Return the (X, Y) coordinate for the center point of the cell that contains the specified text.  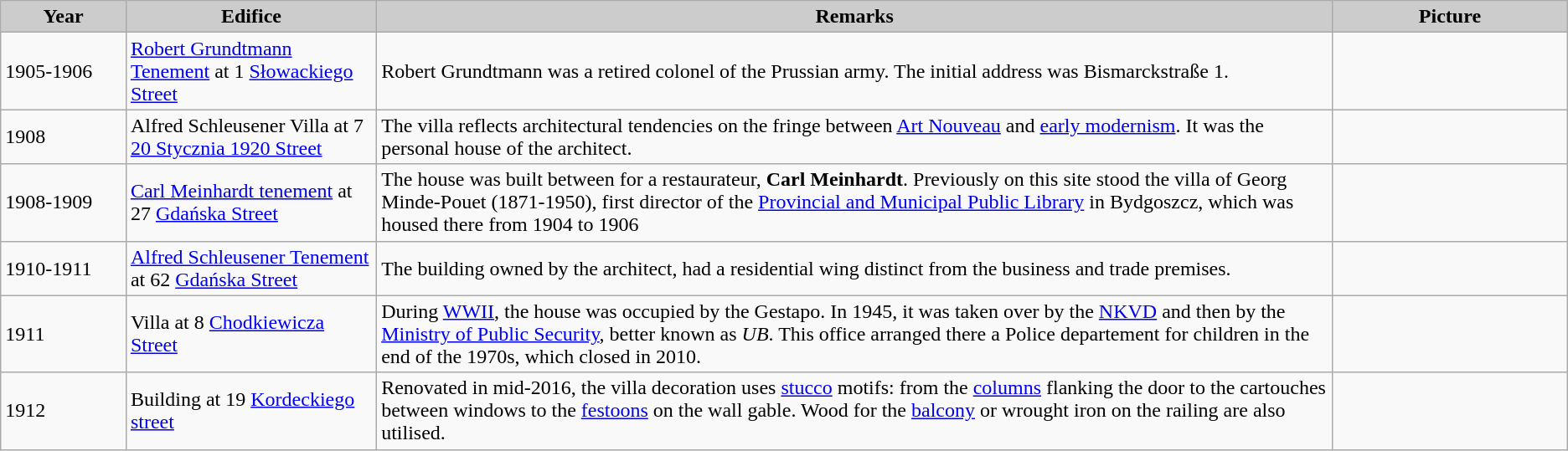
Edifice (251, 17)
1911 (64, 334)
Robert Grundtmann Tenement at 1 Słowackiego Street (251, 71)
Alfred Schleusener Villa at 7 20 Stycznia 1920 Street (251, 137)
Building at 19 Kordeckiego street (251, 411)
Picture (1451, 17)
1908 (64, 137)
The building owned by the architect, had a residential wing distinct from the business and trade premises. (854, 268)
1910-1911 (64, 268)
Remarks (854, 17)
1912 (64, 411)
1908-1909 (64, 202)
Villa at 8 Chodkiewicza Street (251, 334)
The villa reflects architectural tendencies on the fringe between Art Nouveau and early modernism. It was the personal house of the architect. (854, 137)
1905-1906 (64, 71)
Carl Meinhardt tenement at 27 Gdańska Street (251, 202)
Year (64, 17)
Robert Grundtmann was a retired colonel of the Prussian army. The initial address was Bismarckstraße 1. (854, 71)
Alfred Schleusener Tenement at 62 Gdańska Street (251, 268)
